Detect which cell encompasses the target text, then output its [X, Y] center coordinate. 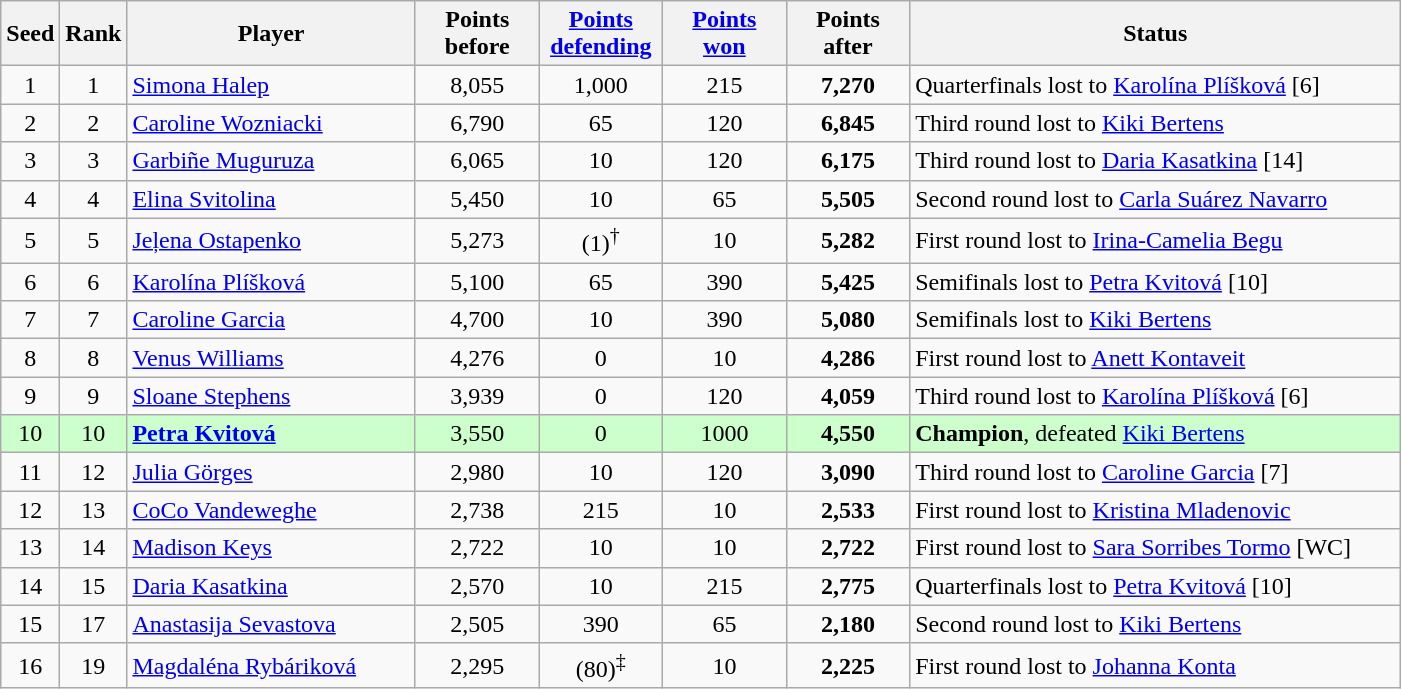
(1)† [601, 240]
2,505 [477, 624]
Garbiñe Muguruza [272, 161]
3,939 [477, 396]
First round lost to Johanna Konta [1156, 666]
Jeļena Ostapenko [272, 240]
5,273 [477, 240]
5,425 [848, 282]
2,738 [477, 510]
Third round lost to Karolína Plíšková [6] [1156, 396]
Sloane Stephens [272, 396]
Second round lost to Kiki Bertens [1156, 624]
8,055 [477, 85]
Player [272, 34]
6,175 [848, 161]
Madison Keys [272, 548]
Quarterfinals lost to Petra Kvitová [10] [1156, 586]
2,775 [848, 586]
Seed [30, 34]
Anastasija Sevastova [272, 624]
1000 [725, 434]
3,550 [477, 434]
4,276 [477, 358]
3,090 [848, 472]
Semifinals lost to Kiki Bertens [1156, 320]
Third round lost to Caroline Garcia [7] [1156, 472]
Points defending [601, 34]
2,225 [848, 666]
7,270 [848, 85]
Points won [725, 34]
Rank [94, 34]
Semifinals lost to Petra Kvitová [10] [1156, 282]
Status [1156, 34]
Third round lost to Daria Kasatkina [14] [1156, 161]
Caroline Garcia [272, 320]
Quarterfinals lost to Karolína Plíšková [6] [1156, 85]
5,282 [848, 240]
4,550 [848, 434]
4,059 [848, 396]
Champion, defeated Kiki Bertens [1156, 434]
Third round lost to Kiki Bertens [1156, 123]
First round lost to Sara Sorribes Tormo [WC] [1156, 548]
Julia Görges [272, 472]
2,295 [477, 666]
Venus Williams [272, 358]
Second round lost to Carla Suárez Navarro [1156, 199]
4,286 [848, 358]
11 [30, 472]
Simona Halep [272, 85]
5,450 [477, 199]
Caroline Wozniacki [272, 123]
16 [30, 666]
Daria Kasatkina [272, 586]
5,505 [848, 199]
5,100 [477, 282]
6,790 [477, 123]
6,065 [477, 161]
2,980 [477, 472]
Karolína Plíšková [272, 282]
17 [94, 624]
2,180 [848, 624]
5,080 [848, 320]
First round lost to Anett Kontaveit [1156, 358]
6,845 [848, 123]
Elina Svitolina [272, 199]
2,533 [848, 510]
CoCo Vandeweghe [272, 510]
19 [94, 666]
Points after [848, 34]
2,570 [477, 586]
Petra Kvitová [272, 434]
First round lost to Kristina Mladenovic [1156, 510]
(80)‡ [601, 666]
Magdaléna Rybáriková [272, 666]
4,700 [477, 320]
First round lost to Irina-Camelia Begu [1156, 240]
Points before [477, 34]
1,000 [601, 85]
